From the cell containing the given text, extract its center point as (X, Y) coordinate. 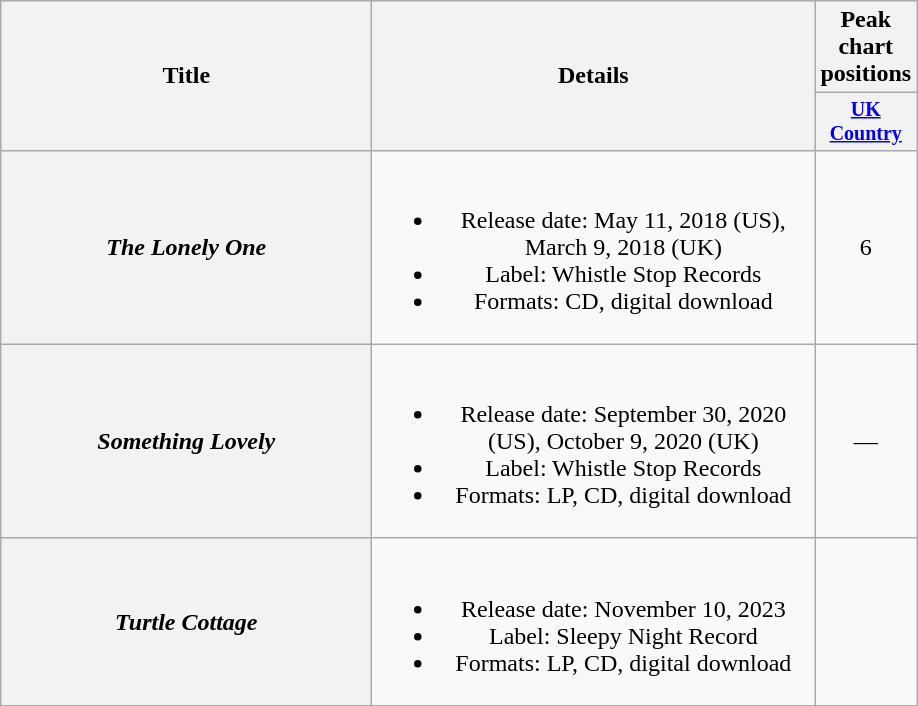
The Lonely One (186, 247)
— (866, 441)
Release date: November 10, 2023Label: Sleepy Night RecordFormats: LP, CD, digital download (594, 622)
Release date: May 11, 2018 (US), March 9, 2018 (UK)Label: Whistle Stop RecordsFormats: CD, digital download (594, 247)
Release date: September 30, 2020 (US), October 9, 2020 (UK)Label: Whistle Stop RecordsFormats: LP, CD, digital download (594, 441)
Turtle Cottage (186, 622)
Details (594, 76)
Title (186, 76)
6 (866, 247)
UK Country (866, 122)
Something Lovely (186, 441)
Peak chart positions (866, 47)
